Output the [x, y] coordinate of the center of the cell containing the given text.  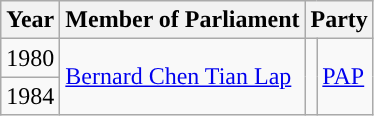
PAP [346, 77]
1980 [30, 58]
Bernard Chen Tian Lap [182, 77]
1984 [30, 96]
Member of Parliament [182, 20]
Year [30, 20]
Party [339, 20]
